Search for the cell housing the specified text and yield its (X, Y) center coordinate. 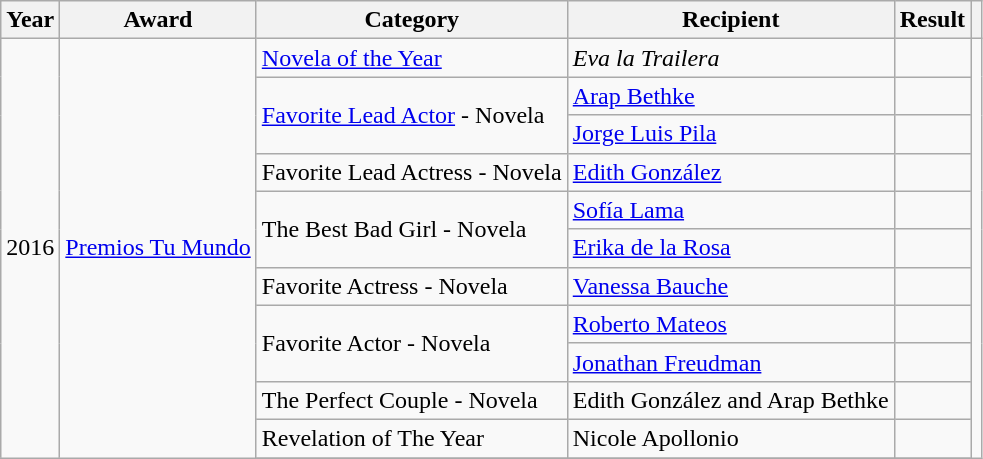
Category (412, 20)
Result (932, 20)
The Perfect Couple - Novela (412, 400)
Jorge Luis Pila (730, 134)
Sofía Lama (730, 210)
2016 (30, 248)
Favorite Actress - Novela (412, 286)
Favorite Lead Actress - Novela (412, 172)
Revelation of The Year (412, 438)
Edith González and Arap Bethke (730, 400)
Vanessa Bauche (730, 286)
Roberto Mateos (730, 324)
Year (30, 20)
Premios Tu Mundo (158, 248)
Eva la Trailera (730, 58)
Nicole Apollonio (730, 438)
Award (158, 20)
Erika de la Rosa (730, 248)
Novela of the Year (412, 58)
Arap Bethke (730, 96)
Favorite Actor - Novela (412, 343)
Edith González (730, 172)
The Best Bad Girl - Novela (412, 229)
Favorite Lead Actor - Novela (412, 115)
Jonathan Freudman (730, 362)
Recipient (730, 20)
